Return (x, y) of the center of cell containing provided text 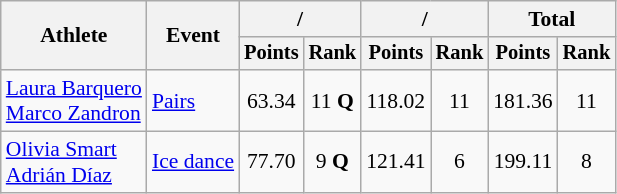
8 (587, 162)
Laura BarqueroMarco Zandron (74, 100)
77.70 (271, 162)
63.34 (271, 100)
Ice dance (193, 162)
Event (193, 36)
9 Q (333, 162)
6 (460, 162)
11 Q (333, 100)
199.11 (522, 162)
121.41 (396, 162)
Athlete (74, 36)
118.02 (396, 100)
181.36 (522, 100)
Pairs (193, 100)
Total (552, 19)
Olivia SmartAdrián Díaz (74, 162)
